Capture the cell that displays the provided text and extract its (X, Y) central coordinate. 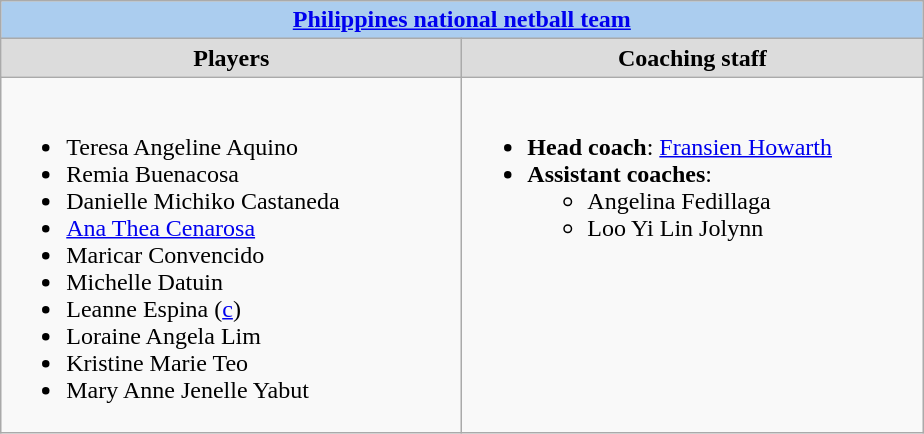
Head coach: Fransien HowarthAssistant coaches: Angelina Fedillaga Loo Yi Lin Jolynn (692, 255)
Players (232, 58)
Philippines national netball team (462, 20)
Coaching staff (692, 58)
